From the cell containing the given text, extract its center point as [x, y] coordinate. 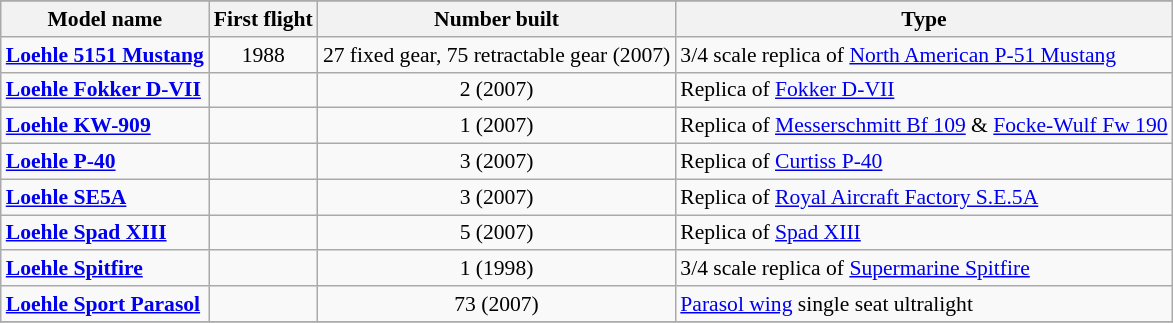
3/4 scale replica of North American P-51 Mustang [924, 55]
Loehle Spitfire [105, 269]
1 (1998) [496, 269]
Loehle Sport Parasol [105, 304]
Loehle SE5A [105, 197]
Loehle 5151 Mustang [105, 55]
27 fixed gear, 75 retractable gear (2007) [496, 55]
Model name [105, 19]
Parasol wing single seat ultralight [924, 304]
Number built [496, 19]
Replica of Curtiss P-40 [924, 162]
Type [924, 19]
Replica of Spad XIII [924, 233]
1 (2007) [496, 126]
Replica of Messerschmitt Bf 109 & Focke-Wulf Fw 190 [924, 126]
Loehle Fokker D-VII [105, 90]
73 (2007) [496, 304]
Loehle P-40 [105, 162]
1988 [264, 55]
3/4 scale replica of Supermarine Spitfire [924, 269]
Replica of Fokker D-VII [924, 90]
2 (2007) [496, 90]
Loehle KW-909 [105, 126]
5 (2007) [496, 233]
First flight [264, 19]
Replica of Royal Aircraft Factory S.E.5A [924, 197]
Loehle Spad XIII [105, 233]
